Determine the [x, y] coordinate at the center of the cell enclosing the given text.  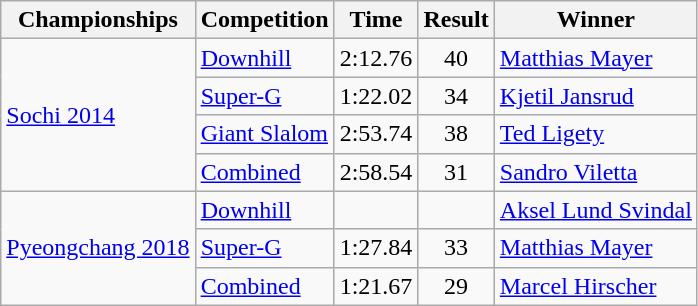
Sochi 2014 [98, 115]
1:22.02 [376, 96]
40 [456, 58]
1:27.84 [376, 248]
Time [376, 20]
Ted Ligety [596, 134]
Result [456, 20]
2:53.74 [376, 134]
31 [456, 172]
38 [456, 134]
2:12.76 [376, 58]
Winner [596, 20]
Giant Slalom [264, 134]
33 [456, 248]
Marcel Hirscher [596, 286]
1:21.67 [376, 286]
Pyeongchang 2018 [98, 248]
2:58.54 [376, 172]
Championships [98, 20]
Competition [264, 20]
29 [456, 286]
34 [456, 96]
Sandro Viletta [596, 172]
Kjetil Jansrud [596, 96]
Aksel Lund Svindal [596, 210]
